Locate the cell with the specified text and output its [X, Y] center coordinate. 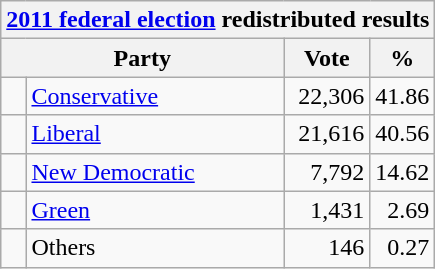
21,616 [327, 134]
Green [155, 210]
7,792 [327, 172]
% [402, 58]
Liberal [155, 134]
146 [327, 248]
2011 federal election redistributed results [218, 20]
22,306 [327, 96]
40.56 [402, 134]
New Democratic [155, 172]
41.86 [402, 96]
0.27 [402, 248]
Party [142, 58]
Conservative [155, 96]
Vote [327, 58]
14.62 [402, 172]
2.69 [402, 210]
Others [155, 248]
1,431 [327, 210]
